For the text-containing cell, return its midpoint in [X, Y] coordinate format. 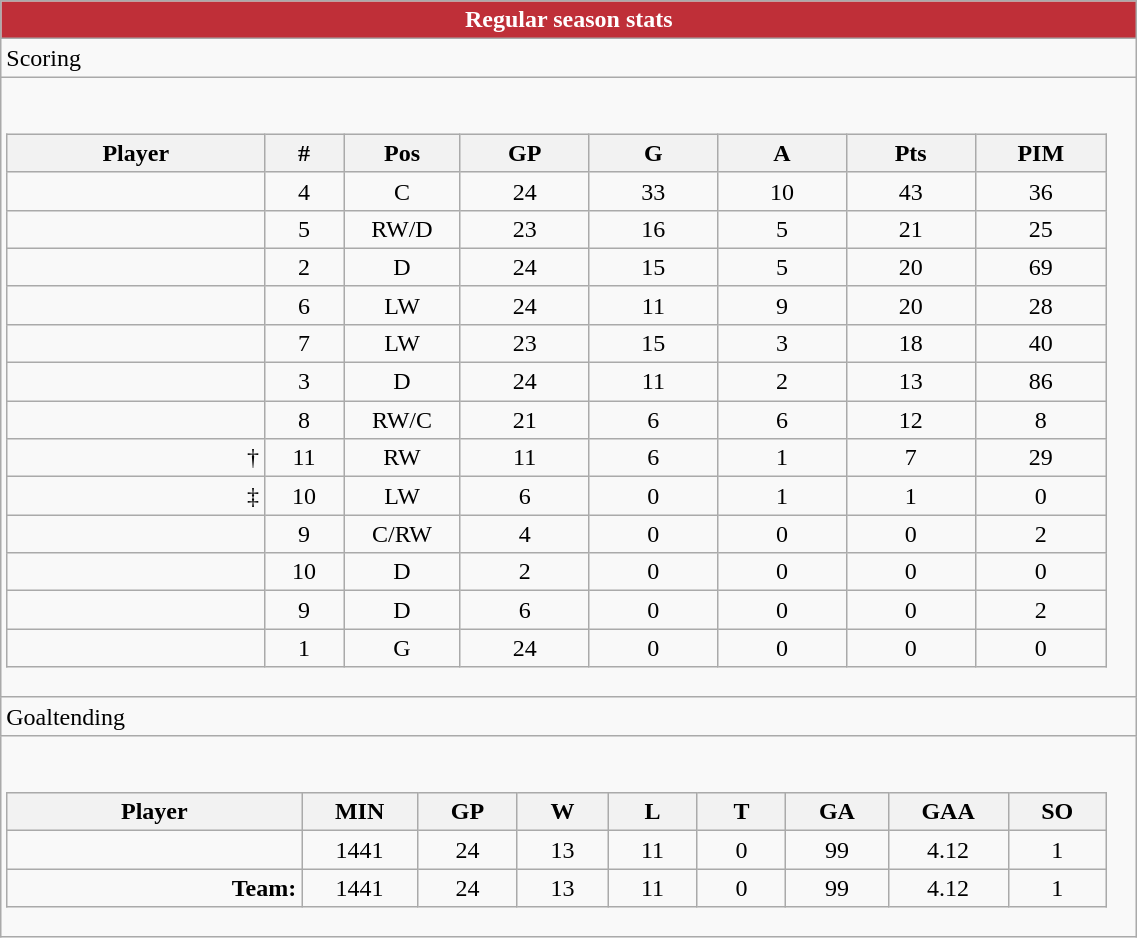
16 [654, 229]
36 [1041, 191]
12 [910, 420]
RW [402, 458]
86 [1041, 382]
Pos [402, 153]
W [562, 812]
PIM [1041, 153]
43 [910, 191]
Regular season stats [569, 20]
† [136, 458]
28 [1041, 305]
29 [1041, 458]
33 [654, 191]
SO [1058, 812]
T [741, 812]
25 [1041, 229]
GAA [948, 812]
Pts [910, 153]
A [782, 153]
Scoring [569, 58]
GA [837, 812]
# [304, 153]
Team: [154, 888]
C [402, 191]
69 [1041, 267]
18 [910, 343]
Goaltending [569, 716]
RW/C [402, 420]
Player MIN GP W L T GA GAA SO 1441 24 13 11 0 99 4.12 1 Team: 1441 24 13 11 0 99 4.12 1 [569, 836]
‡ [136, 496]
40 [1041, 343]
L [653, 812]
RW/D [402, 229]
MIN [360, 812]
C/RW [402, 534]
